Return the [x, y] coordinate for the center point of the cell that contains the specified text.  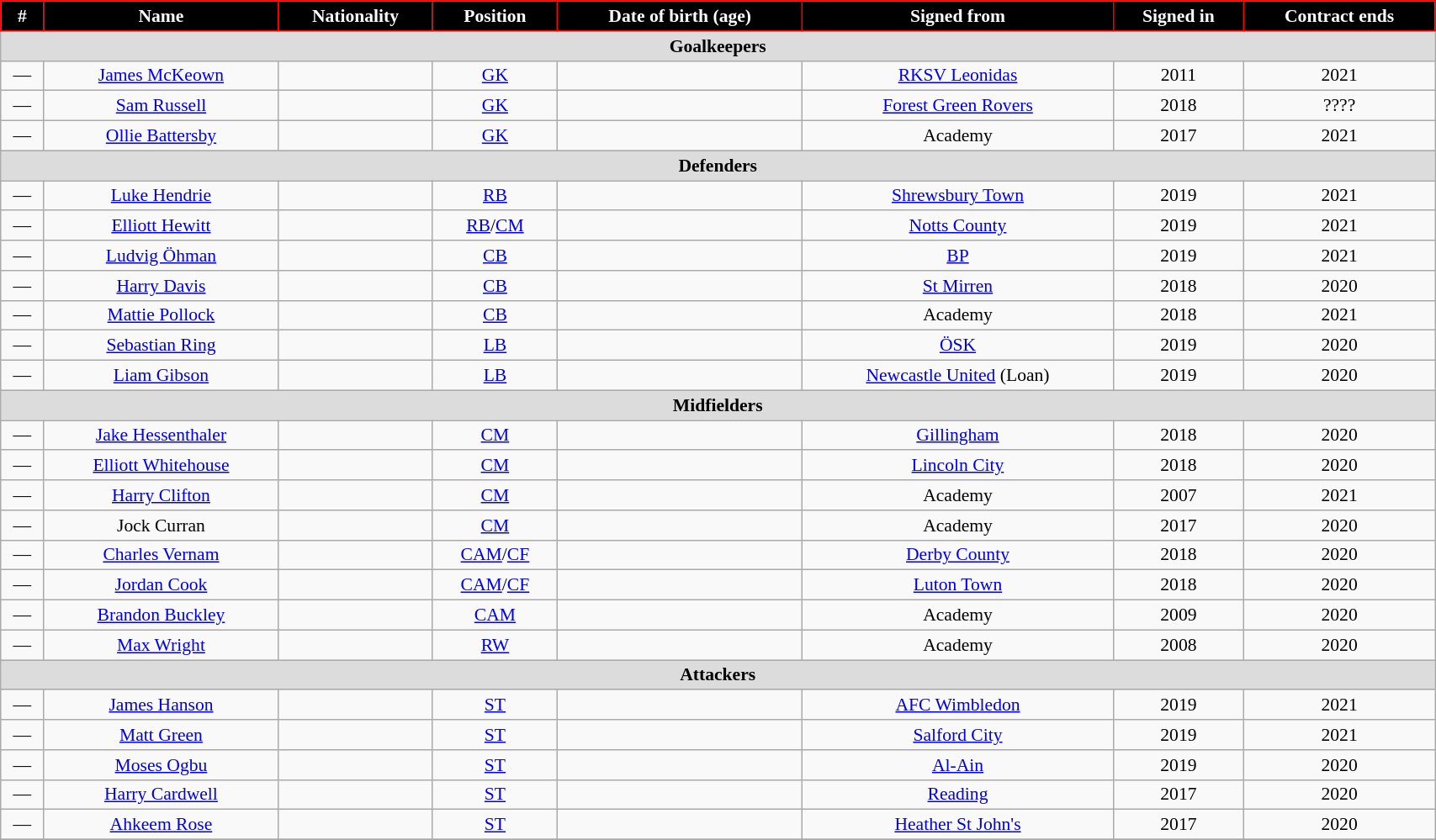
???? [1339, 106]
AFC Wimbledon [958, 705]
Signed from [958, 16]
Position [495, 16]
Liam Gibson [162, 376]
Harry Clifton [162, 495]
Al-Ain [958, 765]
Mattie Pollock [162, 315]
Forest Green Rovers [958, 106]
ÖSK [958, 346]
Gillingham [958, 436]
2009 [1178, 615]
Sebastian Ring [162, 346]
Contract ends [1339, 16]
RKSV Leonidas [958, 76]
Ludvig Öhman [162, 256]
Heather St John's [958, 825]
Max Wright [162, 645]
RW [495, 645]
Charles Vernam [162, 555]
Matt Green [162, 735]
RB [495, 196]
Salford City [958, 735]
2008 [1178, 645]
James McKeown [162, 76]
Jock Curran [162, 526]
# [22, 16]
James Hanson [162, 705]
Luke Hendrie [162, 196]
Date of birth (age) [680, 16]
Elliott Whitehouse [162, 466]
Defenders [718, 166]
CAM [495, 615]
Luton Town [958, 585]
Notts County [958, 226]
Harry Davis [162, 286]
St Mirren [958, 286]
RB/CM [495, 226]
Attackers [718, 675]
Moses Ogbu [162, 765]
Sam Russell [162, 106]
Ahkeem Rose [162, 825]
Elliott Hewitt [162, 226]
Nationality [355, 16]
Jake Hessenthaler [162, 436]
Jordan Cook [162, 585]
Derby County [958, 555]
Name [162, 16]
Reading [958, 795]
Goalkeepers [718, 46]
Harry Cardwell [162, 795]
Brandon Buckley [162, 615]
2007 [1178, 495]
2011 [1178, 76]
Midfielders [718, 405]
Lincoln City [958, 466]
Ollie Battersby [162, 136]
BP [958, 256]
Signed in [1178, 16]
Shrewsbury Town [958, 196]
Newcastle United (Loan) [958, 376]
